Capture the cell that displays the provided text and extract its [X, Y] central coordinate. 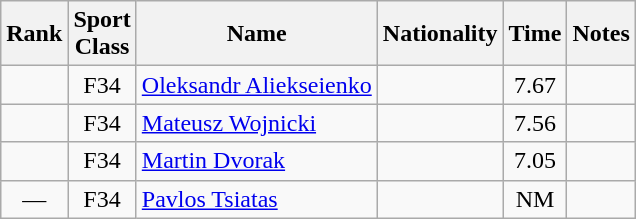
Name [256, 34]
Mateusz Wojnicki [256, 123]
Rank [34, 34]
Oleksandr Aliekseienko [256, 85]
SportClass [102, 34]
Time [535, 34]
7.56 [535, 123]
Nationality [440, 34]
Pavlos Tsiatas [256, 199]
7.67 [535, 85]
NM [535, 199]
Martin Dvorak [256, 161]
7.05 [535, 161]
Notes [601, 34]
— [34, 199]
